Search for the cell housing the specified text and yield its [x, y] center coordinate. 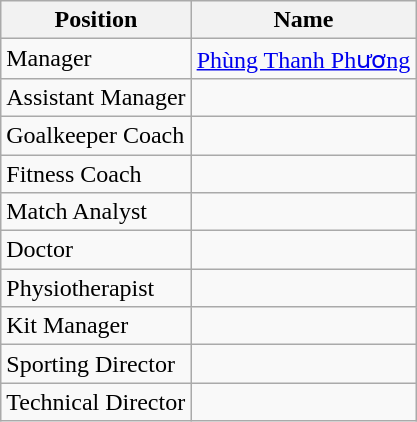
Name [304, 20]
Match Analyst [96, 212]
Goalkeeper Coach [96, 135]
Assistant Manager [96, 97]
Kit Manager [96, 326]
Sporting Director [96, 364]
Technical Director [96, 402]
Phùng Thanh Phương [304, 59]
Position [96, 20]
Physiotherapist [96, 288]
Doctor [96, 250]
Fitness Coach [96, 173]
Manager [96, 59]
